Identify which cell holds the provided text, then report its [X, Y] central coordinate. 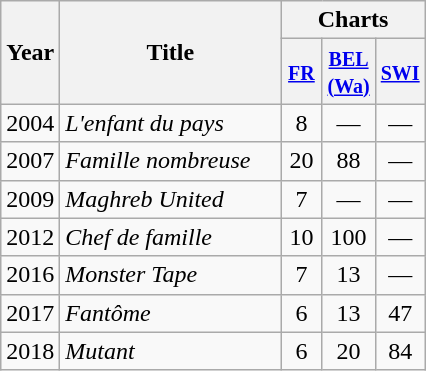
Maghreb United [170, 199]
2004 [30, 123]
2016 [30, 275]
Famille nombreuse [170, 161]
2018 [30, 351]
2007 [30, 161]
2009 [30, 199]
L'enfant du pays [170, 123]
Chef de famille [170, 237]
84 [400, 351]
2017 [30, 313]
2012 [30, 237]
Monster Tape [170, 275]
Fantôme [170, 313]
FR [302, 72]
SWI [400, 72]
100 [348, 237]
Year [30, 52]
BEL(Wa) [348, 72]
88 [348, 161]
Mutant [170, 351]
Title [170, 52]
10 [302, 237]
Charts [353, 20]
8 [302, 123]
47 [400, 313]
